Return the (X, Y) coordinate for the center point of the cell that contains the specified text.  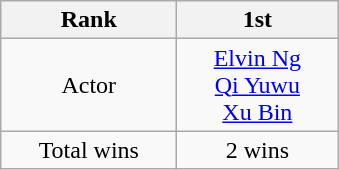
Rank (89, 20)
Total wins (89, 150)
Elvin NgQi YuwuXu Bin (258, 85)
1st (258, 20)
2 wins (258, 150)
Actor (89, 85)
